Locate the cell with the specified text and output its [x, y] center coordinate. 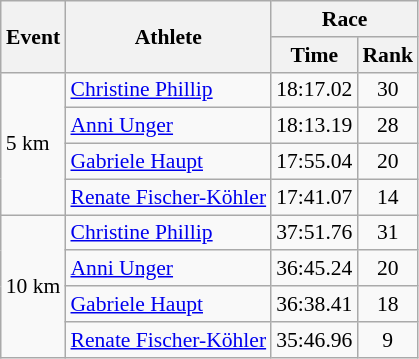
37:51.76 [314, 233]
18 [388, 304]
35:46.96 [314, 340]
17:41.07 [314, 197]
5 km [34, 143]
14 [388, 197]
30 [388, 90]
31 [388, 233]
Time [314, 55]
36:45.24 [314, 269]
18:13.19 [314, 126]
9 [388, 340]
10 km [34, 286]
Race [344, 19]
18:17.02 [314, 90]
36:38.41 [314, 304]
17:55.04 [314, 162]
Event [34, 36]
Rank [388, 55]
28 [388, 126]
Athlete [168, 36]
